Identify which cell holds the provided text, then report its [x, y] central coordinate. 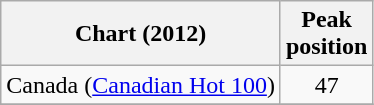
Canada (Canadian Hot 100) [141, 85]
Chart (2012) [141, 34]
47 [326, 85]
Peakposition [326, 34]
